Find where the given text appears and provide that cell's center as (x, y) coordinate. 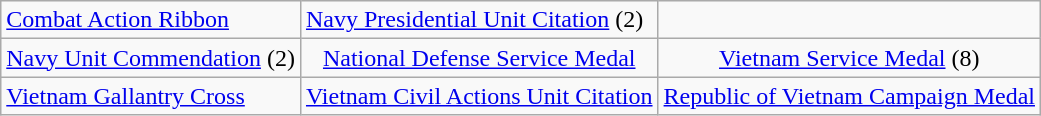
Republic of Vietnam Campaign Medal (849, 96)
Vietnam Service Medal (8) (849, 58)
National Defense Service Medal (479, 58)
Navy Unit Commendation (2) (151, 58)
Navy Presidential Unit Citation (2) (479, 20)
Vietnam Civil Actions Unit Citation (479, 96)
Combat Action Ribbon (151, 20)
Vietnam Gallantry Cross (151, 96)
